Search for the cell housing the specified text and yield its (X, Y) center coordinate. 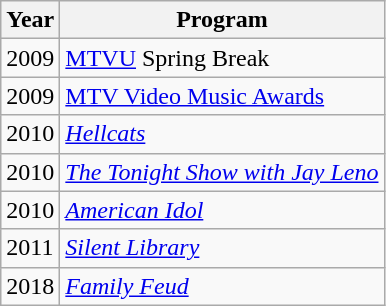
Family Feud (222, 286)
American Idol (222, 210)
2018 (30, 286)
Program (222, 20)
Hellcats (222, 134)
Year (30, 20)
MTV Video Music Awards (222, 96)
MTVU Spring Break (222, 58)
The Tonight Show with Jay Leno (222, 172)
2011 (30, 248)
Silent Library (222, 248)
